Pinpoint the cell where the given text exists, returning its [x, y] midpoint coordinate. 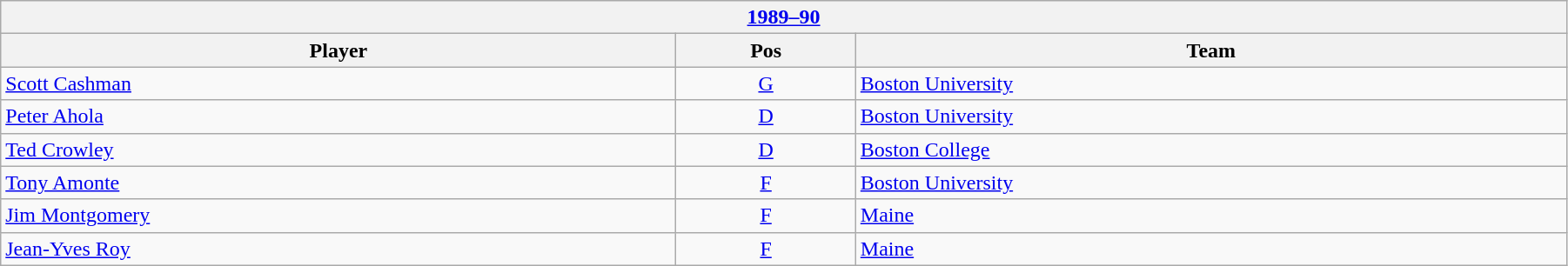
1989–90 [784, 17]
Peter Ahola [338, 116]
G [766, 83]
Player [338, 50]
Jim Montgomery [338, 216]
Boston College [1211, 150]
Jean-Yves Roy [338, 249]
Tony Amonte [338, 183]
Team [1211, 50]
Pos [766, 50]
Scott Cashman [338, 83]
Ted Crowley [338, 150]
